Return (x, y) of the center of cell containing provided text 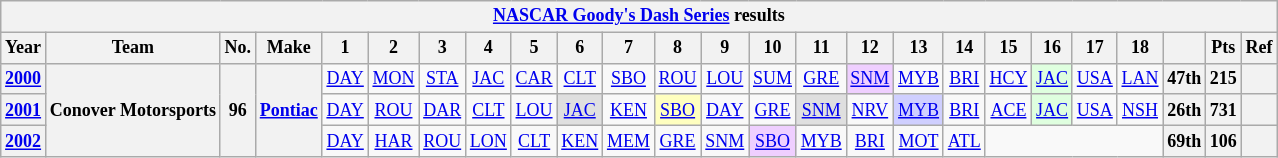
DAR (442, 110)
6 (580, 48)
Pontiac (288, 110)
ACE (1008, 110)
NASCAR Goody's Dash Series results (639, 16)
10 (773, 48)
16 (1052, 48)
2001 (24, 110)
MON (394, 78)
NSH (1140, 110)
12 (870, 48)
HAR (394, 140)
ATL (964, 140)
106 (1224, 140)
Make (288, 48)
47th (1184, 78)
Pts (1224, 48)
3 (442, 48)
69th (1184, 140)
No. (238, 48)
LON (489, 140)
11 (821, 48)
8 (678, 48)
14 (964, 48)
7 (629, 48)
Team (132, 48)
HCY (1008, 78)
215 (1224, 78)
CAR (534, 78)
4 (489, 48)
9 (725, 48)
SUM (773, 78)
NRV (870, 110)
MEM (629, 140)
18 (1140, 48)
5 (534, 48)
2000 (24, 78)
MOT (919, 140)
Year (24, 48)
Ref (1259, 48)
13 (919, 48)
2 (394, 48)
STA (442, 78)
2002 (24, 140)
15 (1008, 48)
731 (1224, 110)
26th (1184, 110)
LAN (1140, 78)
1 (345, 48)
17 (1094, 48)
96 (238, 110)
Conover Motorsports (132, 110)
